Capture the cell that displays the provided text and extract its [X, Y] central coordinate. 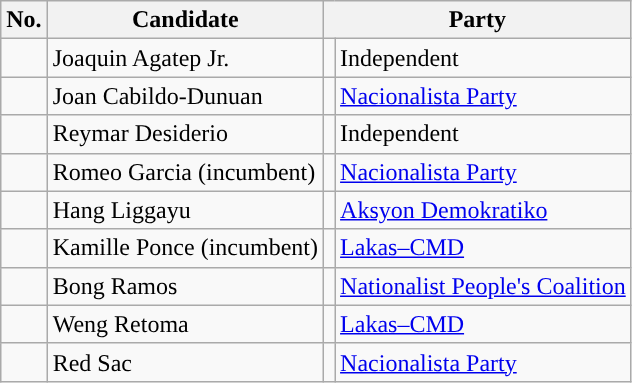
Bong Ramos [185, 286]
Reymar Desiderio [185, 134]
Joaquin Agatep Jr. [185, 58]
Candidate [185, 20]
Romeo Garcia (incumbent) [185, 172]
Nationalist People's Coalition [484, 286]
Hang Liggayu [185, 210]
Joan Cabildo-Dunuan [185, 96]
Party [477, 20]
Weng Retoma [185, 324]
Aksyon Demokratiko [484, 210]
Kamille Ponce (incumbent) [185, 248]
No. [24, 20]
Red Sac [185, 362]
